Determine the [x, y] coordinate at the center of the cell enclosing the given text.  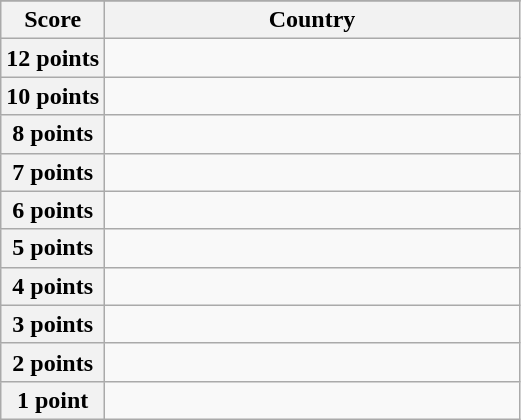
1 point [53, 400]
Score [53, 20]
6 points [53, 210]
5 points [53, 248]
Country [312, 20]
8 points [53, 134]
3 points [53, 324]
10 points [53, 96]
7 points [53, 172]
12 points [53, 58]
4 points [53, 286]
2 points [53, 362]
